Provide the (X, Y) coordinate of the cell's center where the given text is located.  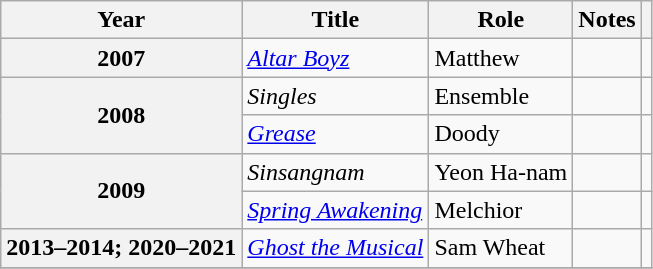
Ghost the Musical (336, 248)
Year (122, 20)
2007 (122, 58)
Melchior (501, 210)
Sinsangnam (336, 172)
2013–2014; 2020–2021 (122, 248)
Grease (336, 134)
2008 (122, 115)
Yeon Ha-nam (501, 172)
Doody (501, 134)
Notes (607, 20)
Sam Wheat (501, 248)
Altar Boyz (336, 58)
2009 (122, 191)
Role (501, 20)
Matthew (501, 58)
Ensemble (501, 96)
Singles (336, 96)
Title (336, 20)
Spring Awakening (336, 210)
